Determine the [x, y] coordinate at the center of the cell enclosing the given text.  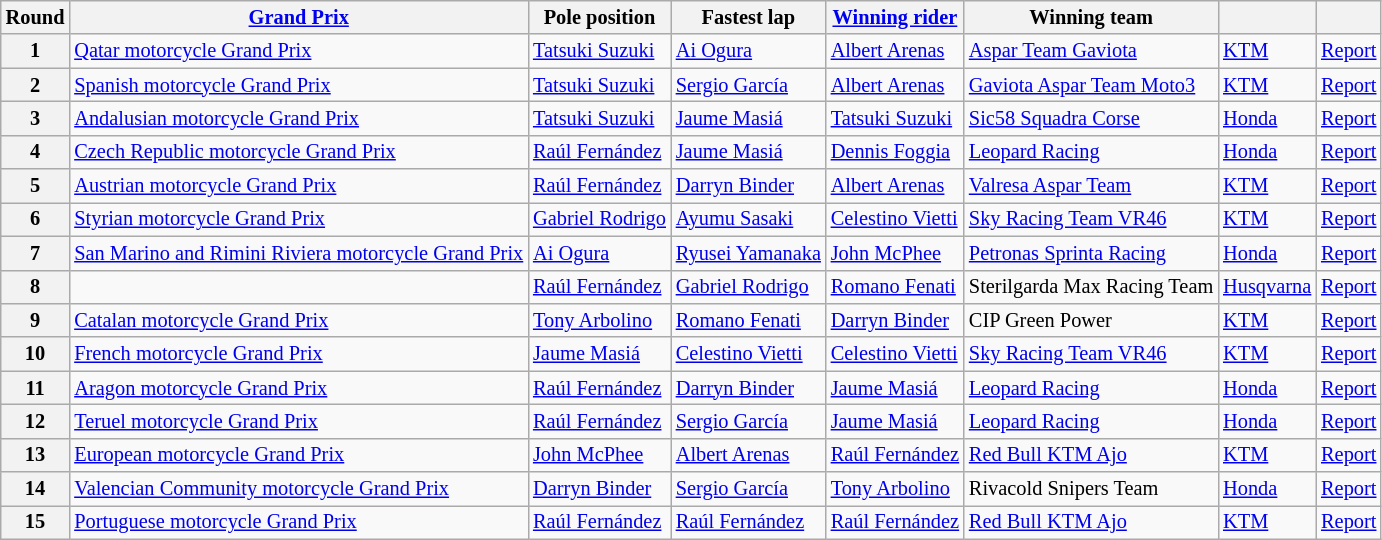
Valencian Community motorcycle Grand Prix [298, 489]
8 [36, 287]
5 [36, 186]
Sterilgarda Max Racing Team [1091, 287]
Ayumu Sasaki [748, 219]
Winning team [1091, 17]
11 [36, 388]
Styrian motorcycle Grand Prix [298, 219]
2 [36, 85]
Winning rider [895, 17]
CIP Green Power [1091, 320]
3 [36, 118]
European motorcycle Grand Prix [298, 455]
12 [36, 421]
13 [36, 455]
Husqvarna [1267, 287]
4 [36, 152]
15 [36, 522]
San Marino and Rimini Riviera motorcycle Grand Prix [298, 253]
Andalusian motorcycle Grand Prix [298, 118]
1 [36, 51]
Petronas Sprinta Racing [1091, 253]
Pole position [600, 17]
Czech Republic motorcycle Grand Prix [298, 152]
Catalan motorcycle Grand Prix [298, 320]
Round [36, 17]
6 [36, 219]
Teruel motorcycle Grand Prix [298, 421]
Aspar Team Gaviota [1091, 51]
7 [36, 253]
Spanish motorcycle Grand Prix [298, 85]
9 [36, 320]
Aragon motorcycle Grand Prix [298, 388]
Portuguese motorcycle Grand Prix [298, 522]
10 [36, 354]
Qatar motorcycle Grand Prix [298, 51]
Fastest lap [748, 17]
Valresa Aspar Team [1091, 186]
Gaviota Aspar Team Moto3 [1091, 85]
Sic58 Squadra Corse [1091, 118]
French motorcycle Grand Prix [298, 354]
Ryusei Yamanaka [748, 253]
Dennis Foggia [895, 152]
Austrian motorcycle Grand Prix [298, 186]
Rivacold Snipers Team [1091, 489]
Grand Prix [298, 17]
14 [36, 489]
